Output the [X, Y] coordinate of the center of the cell containing the given text.  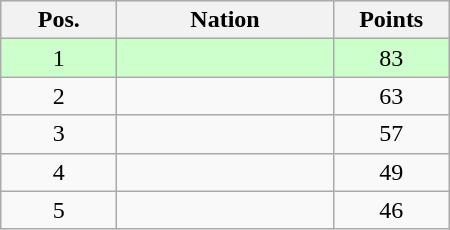
83 [391, 58]
2 [59, 96]
57 [391, 134]
Nation [225, 20]
46 [391, 210]
3 [59, 134]
4 [59, 172]
1 [59, 58]
49 [391, 172]
Pos. [59, 20]
63 [391, 96]
Points [391, 20]
5 [59, 210]
